Scan for the cell matching the given text and deliver its [X, Y] coordinate at center. 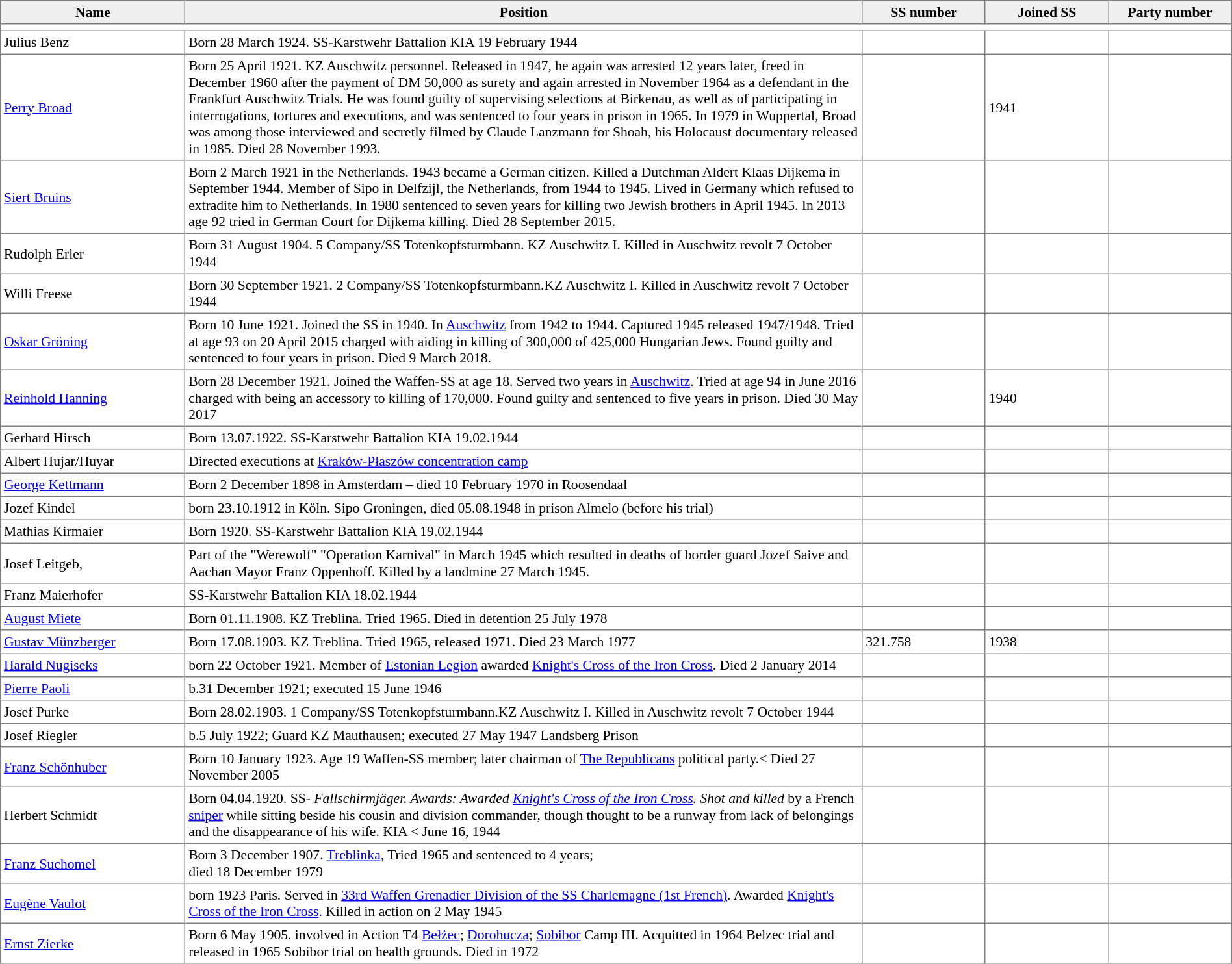
Franz Suchomel [93, 863]
Herbert Schmidt [93, 815]
Born 30 September 1921. 2 Company/SS Totenkopfsturmbann.KZ Auschwitz I. Killed in Auschwitz revolt 7 October 1944 [524, 294]
SS-Karstwehr Battalion KIA 18.02.1944 [524, 595]
Albert Hujar/Huyar [93, 461]
Josef Leitgeb, [93, 563]
born 22 October 1921. Member of Estonian Legion awarded Knight's Cross of the Iron Cross. Died 2 January 2014 [524, 665]
1938 [1046, 642]
Born 1920. SS-Karstwehr Battalion KIA 19.02.1944 [524, 531]
Ernst Zierke [93, 943]
Born 3 December 1907. Treblinka, Tried 1965 and sentenced to 4 years; died 18 December 1979 [524, 863]
Born 28 March 1924. SS-Karstwehr Battalion KIA 19 February 1944 [524, 42]
Born 31 August 1904. 5 Company/SS Totenkopfsturmbann. KZ Auschwitz I. Killed in Auschwitz revolt 7 October 1944 [524, 253]
August Miete [93, 618]
Directed executions at Kraków-Płaszów concentration camp [524, 461]
Harald Nugiseks [93, 665]
Willi Freese [93, 294]
1941 [1046, 107]
SS number [924, 12]
Gustav Münzberger [93, 642]
Franz Schönhuber [93, 767]
b.31 December 1921; executed 15 June 1946 [524, 689]
Party number [1170, 12]
Position [524, 12]
Josef Riegler [93, 735]
Born 17.08.1903. KZ Treblina. Tried 1965, released 1971. Died 23 March 1977 [524, 642]
Reinhold Hanning [93, 398]
Born 28.02.1903. 1 Company/SS Totenkopfsturmbann.KZ Auschwitz I. Killed in Auschwitz revolt 7 October 1944 [524, 712]
born 23.10.1912 in Köln. Sipo Groningen, died 05.08.1948 in prison Almelo (before his trial) [524, 508]
Mathias Kirmaier [93, 531]
b.5 July 1922; Guard KZ Mauthausen; executed 27 May 1947 Landsberg Prison [524, 735]
1940 [1046, 398]
Gerhard Hirsch [93, 438]
Rudolph Erler [93, 253]
Perry Broad [93, 107]
Name [93, 12]
Joined SS [1046, 12]
Josef Purke [93, 712]
Eugène Vaulot [93, 904]
Pierre Paoli [93, 689]
Born 10 January 1923. Age 19 Waffen-SS member; later chairman of The Republicans political party.< Died 27 November 2005 [524, 767]
Siert Bruins [93, 197]
Oskar Gröning [93, 342]
Born 01.11.1908. KZ Treblina. Tried 1965. Died in detention 25 July 1978 [524, 618]
321.758 [924, 642]
Born 2 December 1898 in Amsterdam – died 10 February 1970 in Roosendaal [524, 485]
Jozef Kindel [93, 508]
Born 13.07.1922. SS-Karstwehr Battalion KIA 19.02.1944 [524, 438]
Julius Benz [93, 42]
Franz Maierhofer [93, 595]
George Kettmann [93, 485]
